Extract the [X, Y] coordinate from the center of the cell holding the provided text.  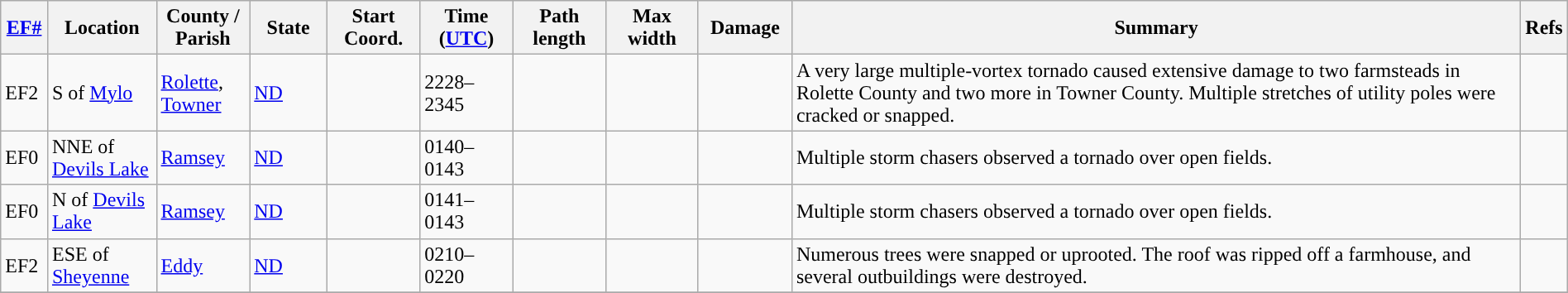
County / Parish [203, 28]
NNE of Devils Lake [102, 157]
S of Mylo [102, 93]
Summary [1156, 28]
0140–0143 [466, 157]
ESE of Sheyenne [102, 265]
Numerous trees were snapped or uprooted. The roof was ripped off a farmhouse, and several outbuildings were destroyed. [1156, 265]
0141–0143 [466, 212]
N of Devils Lake [102, 212]
Damage [744, 28]
2228–2345 [466, 93]
Rolette, Towner [203, 93]
Eddy [203, 265]
Time (UTC) [466, 28]
Max width [652, 28]
0210–0220 [466, 265]
Refs [1545, 28]
State [289, 28]
Location [102, 28]
Path length [559, 28]
Start Coord. [373, 28]
EF# [25, 28]
